Return [x, y] of the center of cell containing provided text 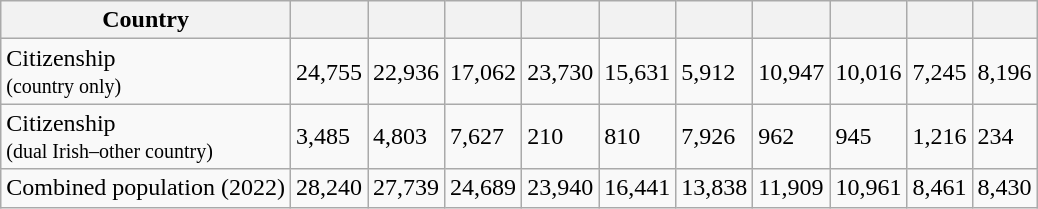
28,240 [328, 188]
10,947 [792, 72]
23,940 [560, 188]
24,689 [484, 188]
5,912 [714, 72]
15,631 [638, 72]
962 [792, 136]
945 [868, 136]
8,196 [1004, 72]
10,016 [868, 72]
10,961 [868, 188]
22,936 [406, 72]
1,216 [940, 136]
23,730 [560, 72]
7,627 [484, 136]
13,838 [714, 188]
11,909 [792, 188]
7,926 [714, 136]
Citizenship (dual Irish–other country) [146, 136]
Combined population (2022) [146, 188]
24,755 [328, 72]
Country [146, 20]
210 [560, 136]
16,441 [638, 188]
17,062 [484, 72]
8,430 [1004, 188]
810 [638, 136]
3,485 [328, 136]
Citizenship (country only) [146, 72]
4,803 [406, 136]
8,461 [940, 188]
7,245 [940, 72]
27,739 [406, 188]
234 [1004, 136]
